Find where the given text appears and provide that cell's center as (x, y) coordinate. 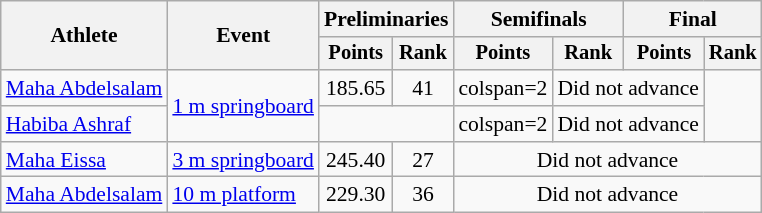
41 (422, 88)
185.65 (356, 88)
Final (693, 19)
3 m springboard (243, 160)
Event (243, 36)
229.30 (356, 195)
Semifinals (538, 19)
10 m platform (243, 195)
Athlete (84, 36)
Preliminaries (386, 19)
1 m springboard (243, 106)
27 (422, 160)
Habiba Ashraf (84, 124)
Maha Eissa (84, 160)
36 (422, 195)
245.40 (356, 160)
